From the cell containing the given text, extract its center point as [X, Y] coordinate. 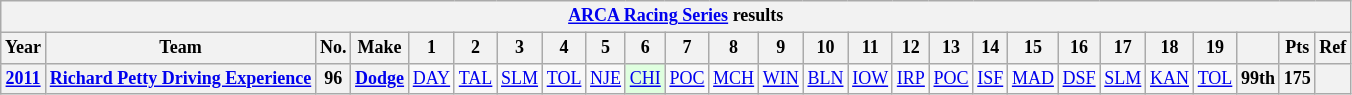
2 [475, 48]
Ref [1333, 48]
12 [910, 48]
ARCA Racing Series results [676, 16]
19 [1214, 48]
WIN [780, 78]
5 [606, 48]
4 [564, 48]
99th [1258, 78]
DSF [1079, 78]
2011 [24, 78]
6 [645, 48]
Richard Petty Driving Experience [180, 78]
13 [951, 48]
10 [826, 48]
Dodge [380, 78]
TAL [475, 78]
ISF [990, 78]
Team [180, 48]
16 [1079, 48]
8 [734, 48]
IOW [870, 78]
7 [687, 48]
14 [990, 48]
KAN [1170, 78]
9 [780, 48]
18 [1170, 48]
Make [380, 48]
3 [520, 48]
Pts [1297, 48]
MCH [734, 78]
NJE [606, 78]
MAD [1034, 78]
1 [431, 48]
96 [334, 78]
11 [870, 48]
IRP [910, 78]
17 [1123, 48]
15 [1034, 48]
CHI [645, 78]
DAY [431, 78]
175 [1297, 78]
No. [334, 48]
BLN [826, 78]
Year [24, 48]
